Return (X, Y) of the center of cell containing provided text 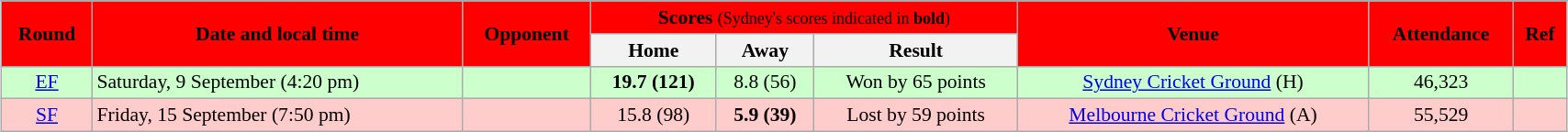
5.9 (39) (766, 115)
Won by 65 points (916, 82)
Ref (1540, 33)
Melbourne Cricket Ground (A) (1193, 115)
Scores (Sydney's scores indicated in bold) (804, 17)
Sydney Cricket Ground (H) (1193, 82)
EF (48, 82)
15.8 (98) (654, 115)
Date and local time (277, 33)
19.7 (121) (654, 82)
46,323 (1441, 82)
SF (48, 115)
Attendance (1441, 33)
Away (766, 50)
Lost by 59 points (916, 115)
Home (654, 50)
Opponent (527, 33)
Saturday, 9 September (4:20 pm) (277, 82)
8.8 (56) (766, 82)
55,529 (1441, 115)
Friday, 15 September (7:50 pm) (277, 115)
Venue (1193, 33)
Round (48, 33)
Result (916, 50)
